Output the (x, y) coordinate of the center of the cell containing the given text.  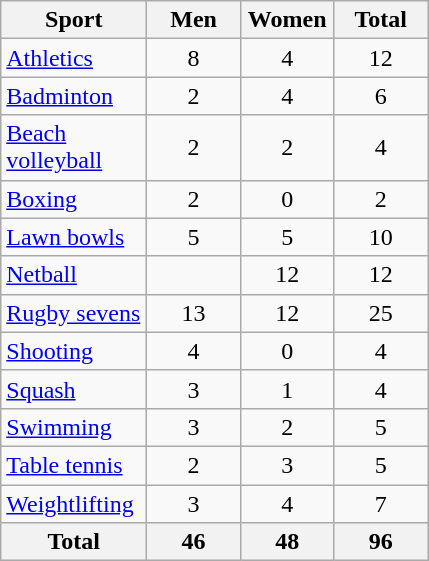
Beach volleyball (74, 148)
8 (194, 58)
Weightlifting (74, 503)
Rugby sevens (74, 313)
Women (287, 20)
Netball (74, 275)
13 (194, 313)
96 (381, 542)
46 (194, 542)
10 (381, 237)
Swimming (74, 427)
Athletics (74, 58)
7 (381, 503)
Sport (74, 20)
Squash (74, 389)
Lawn bowls (74, 237)
48 (287, 542)
Table tennis (74, 465)
Boxing (74, 199)
Badminton (74, 96)
25 (381, 313)
Men (194, 20)
Shooting (74, 351)
1 (287, 389)
6 (381, 96)
